Output the (X, Y) coordinate of the center of the cell containing the given text.  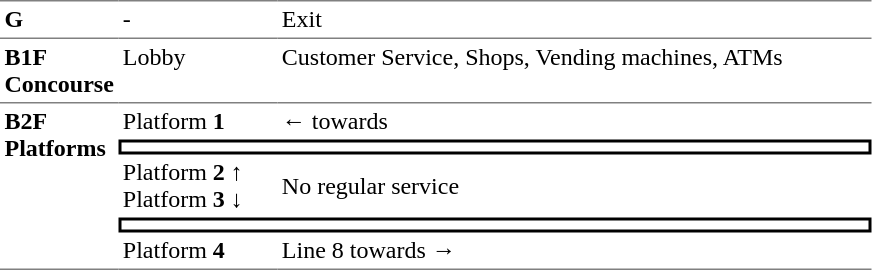
G (59, 19)
← towards (574, 122)
B2FPlatforms (59, 187)
Platform 4 (198, 251)
Customer Service, Shops, Vending machines, ATMs (574, 71)
Platform 1 (198, 122)
- (198, 19)
Lobby (198, 71)
Platform 2 ↑Platform 3 ↓ (198, 186)
Exit (574, 19)
Line 8 towards → (574, 251)
No regular service (574, 186)
B1FConcourse (59, 71)
